For the text-containing cell, return its midpoint in (X, Y) coordinate format. 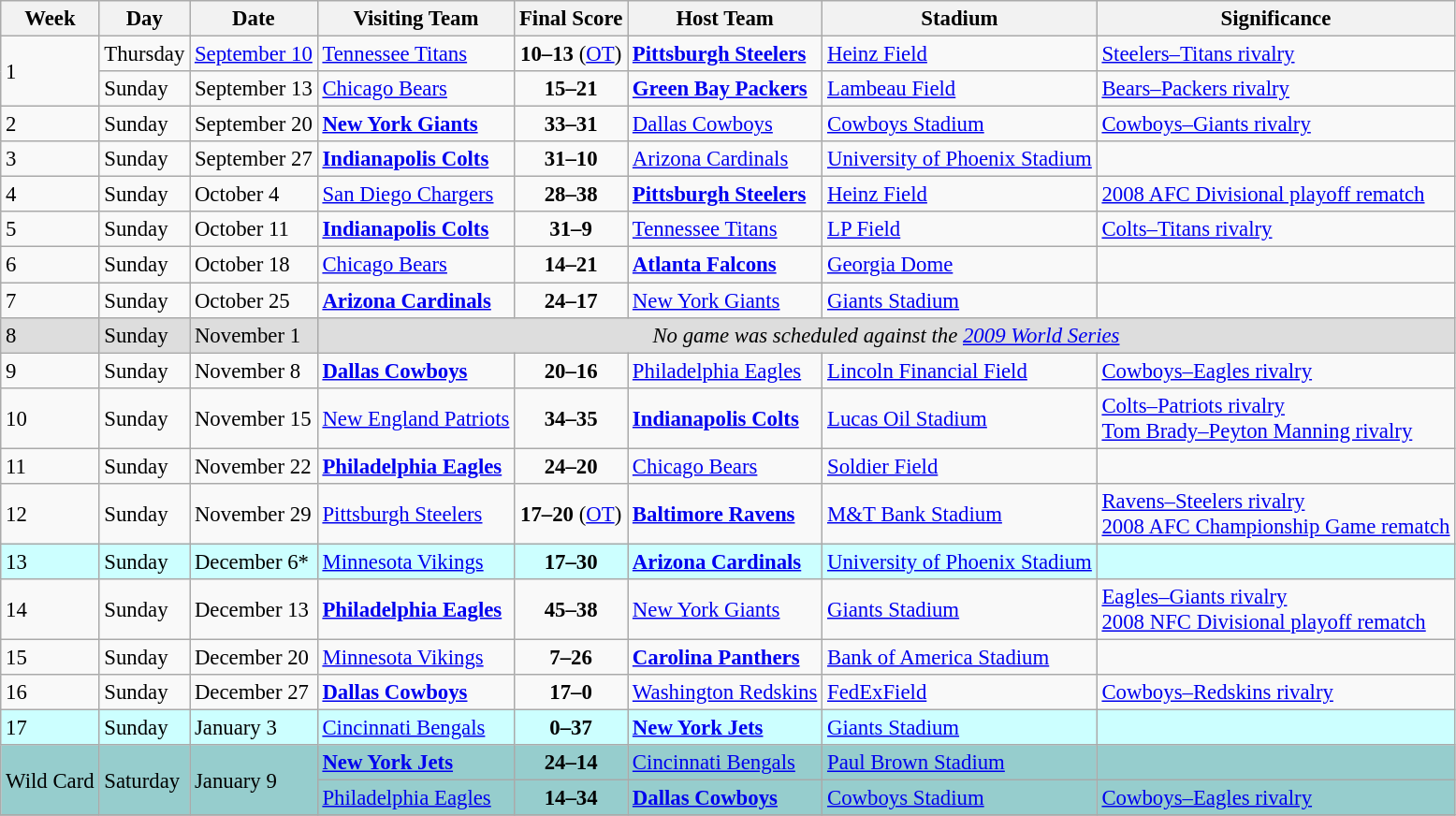
45–38 (571, 610)
17–0 (571, 692)
Colts–Titans rivalry (1276, 229)
28–38 (571, 195)
November 1 (254, 335)
Wild Card (51, 780)
6 (51, 265)
Georgia Dome (960, 265)
September 27 (254, 159)
Lincoln Financial Field (960, 371)
2008 AFC Divisional playoff rematch (1276, 195)
7 (51, 300)
1 (51, 71)
Day (144, 19)
24–17 (571, 300)
Saturday (144, 780)
12 (51, 515)
November 15 (254, 417)
24–14 (571, 763)
November 8 (254, 371)
34–35 (571, 417)
Lambeau Field (960, 89)
13 (51, 561)
October 11 (254, 229)
Week (51, 19)
Atlanta Falcons (725, 265)
Visiting Team (415, 19)
Steelers–Titans rivalry (1276, 54)
Host Team (725, 19)
Baltimore Ravens (725, 515)
Lucas Oil Stadium (960, 417)
November 22 (254, 466)
December 13 (254, 610)
2 (51, 124)
14–21 (571, 265)
Ravens–Steelers rivalry2008 AFC Championship Game rematch (1276, 515)
September 20 (254, 124)
December 6* (254, 561)
0–37 (571, 728)
Washington Redskins (725, 692)
24–20 (571, 466)
San Diego Chargers (415, 195)
No game was scheduled against the 2009 World Series (886, 335)
15–21 (571, 89)
Green Bay Packers (725, 89)
11 (51, 466)
Carolina Panthers (725, 657)
Significance (1276, 19)
New England Patriots (415, 417)
December 20 (254, 657)
Paul Brown Stadium (960, 763)
October 18 (254, 265)
October 4 (254, 195)
FedExField (960, 692)
33–31 (571, 124)
17 (51, 728)
Stadium (960, 19)
Bears–Packers rivalry (1276, 89)
Date (254, 19)
Cowboys–Giants rivalry (1276, 124)
20–16 (571, 371)
9 (51, 371)
Colts–Patriots rivalryTom Brady–Peyton Manning rivalry (1276, 417)
January 9 (254, 780)
31–10 (571, 159)
4 (51, 195)
November 29 (254, 515)
Final Score (571, 19)
M&T Bank Stadium (960, 515)
16 (51, 692)
Eagles–Giants rivalry2008 NFC Divisional playoff rematch (1276, 610)
January 3 (254, 728)
Cowboys–Redskins rivalry (1276, 692)
8 (51, 335)
5 (51, 229)
December 27 (254, 692)
10 (51, 417)
September 13 (254, 89)
15 (51, 657)
Soldier Field (960, 466)
14 (51, 610)
14–34 (571, 798)
LP Field (960, 229)
September 10 (254, 54)
17–20 (OT) (571, 515)
October 25 (254, 300)
7–26 (571, 657)
Thursday (144, 54)
Bank of America Stadium (960, 657)
31–9 (571, 229)
3 (51, 159)
10–13 (OT) (571, 54)
17–30 (571, 561)
